Search for the cell housing the specified text and yield its (x, y) center coordinate. 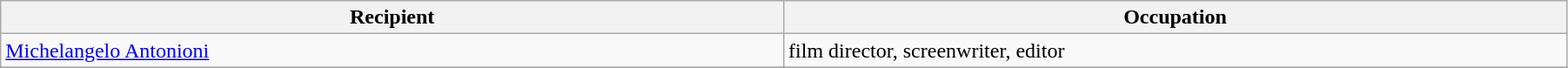
Occupation (1176, 17)
Recipient (392, 17)
Michelangelo Antonioni (392, 51)
film director, screenwriter, editor (1176, 51)
